Return [X, Y] of the center of cell containing provided text 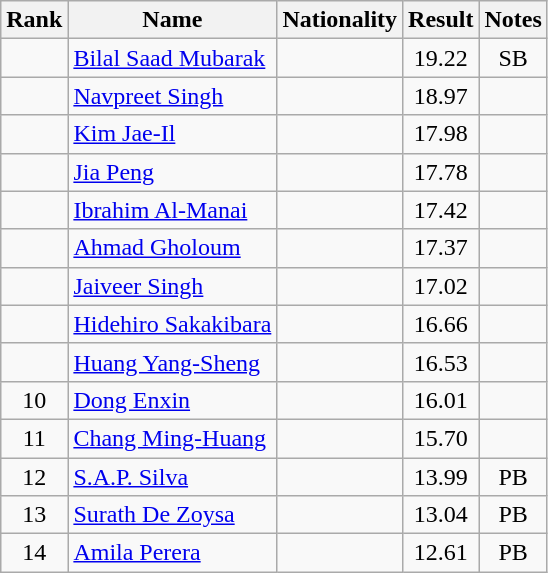
16.53 [441, 362]
17.42 [441, 210]
10 [34, 400]
16.01 [441, 400]
Name [172, 20]
17.37 [441, 248]
Jaiveer Singh [172, 286]
17.02 [441, 286]
11 [34, 438]
S.A.P. Silva [172, 477]
Huang Yang-Sheng [172, 362]
Rank [34, 20]
Chang Ming-Huang [172, 438]
16.66 [441, 324]
SB [513, 58]
13 [34, 515]
15.70 [441, 438]
12 [34, 477]
17.98 [441, 134]
Dong Enxin [172, 400]
Jia Peng [172, 172]
Kim Jae-Il [172, 134]
Notes [513, 20]
Result [441, 20]
18.97 [441, 96]
14 [34, 553]
Amila Perera [172, 553]
13.99 [441, 477]
12.61 [441, 553]
Ahmad Gholoum [172, 248]
17.78 [441, 172]
Nationality [340, 20]
Ibrahim Al-Manai [172, 210]
Hidehiro Sakakibara [172, 324]
Bilal Saad Mubarak [172, 58]
19.22 [441, 58]
13.04 [441, 515]
Surath De Zoysa [172, 515]
Navpreet Singh [172, 96]
